Capture the cell that displays the provided text and extract its [x, y] central coordinate. 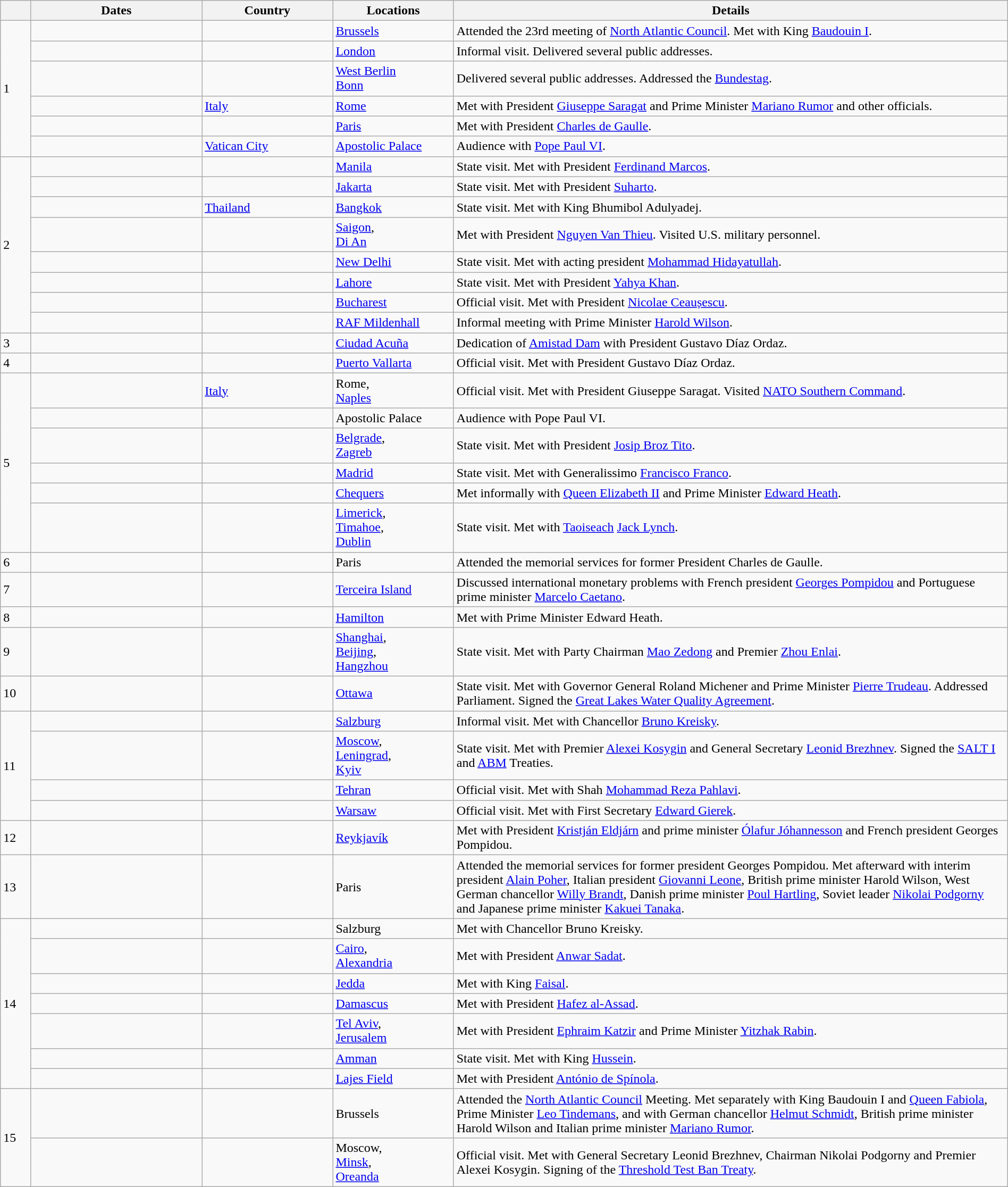
Tehran [393, 790]
Met with President Charles de Gaulle. [730, 126]
13 [16, 887]
Attended the 23rd meeting of North Atlantic Council. Met with King Baudouin I. [730, 31]
London [393, 51]
Met with President Hafez al-Assad. [730, 1004]
Bucharest [393, 303]
Locations [393, 11]
State visit. Met with President Josip Broz Tito. [730, 446]
5 [16, 463]
Cairo,Alexandria [393, 956]
6 [16, 562]
Met with Prime Minister Edward Heath. [730, 617]
Met with President Anwar Sadat. [730, 956]
Attended the memorial services for former President Charles de Gaulle. [730, 562]
Met with Chancellor Bruno Kreisky. [730, 929]
Thailand [267, 207]
State visit. Met with President Suharto. [730, 187]
State visit. Met with President Yahya Khan. [730, 282]
State visit. Met with President Ferdinand Marcos. [730, 166]
Met with President Ephraim Katzir and Prime Minister Yitzhak Rabin. [730, 1031]
Ciudad Acuña [393, 343]
Met informally with Queen Elizabeth II and Prime Minister Edward Heath. [730, 493]
10 [16, 693]
Madrid [393, 473]
Country [267, 11]
Vatican City [267, 146]
Manila [393, 166]
Jakarta [393, 187]
1 [16, 88]
Informal meeting with Prime Minister Harold Wilson. [730, 323]
4 [16, 363]
State visit. Met with Taoiseach Jack Lynch. [730, 528]
Amman [393, 1058]
7 [16, 589]
State visit. Met with Premier Alexei Kosygin and General Secretary Leonid Brezhnev. Signed the SALT I and ABM Treaties. [730, 756]
11 [16, 765]
Terceira Island [393, 589]
RAF Mildenhall [393, 323]
Met with President Kristján Eldjárn and prime minister Ólafur Jóhannesson and French president Georges Pompidou. [730, 838]
Details [730, 11]
Rome,Naples [393, 390]
Official visit. Met with President Nicolae Ceaușescu. [730, 303]
Bangkok [393, 207]
8 [16, 617]
Met with President António de Spínola. [730, 1079]
Informal visit. Delivered several public addresses. [730, 51]
West BerlinBonn [393, 79]
Discussed international monetary problems with French president Georges Pompidou and Portuguese prime minister Marcelo Caetano. [730, 589]
Rome [393, 106]
2 [16, 245]
State visit. Met with Party Chairman Mao Zedong and Premier Zhou Enlai. [730, 651]
Delivered several public addresses. Addressed the Bundestag. [730, 79]
14 [16, 1004]
Lahore [393, 282]
New Delhi [393, 262]
Ottawa [393, 693]
12 [16, 838]
Shanghai,Beijing,Hangzhou [393, 651]
Damascus [393, 1004]
9 [16, 651]
Dates [116, 11]
Official visit. Met with First Secretary Edward Gierek. [730, 810]
Reykjavík [393, 838]
Tel Aviv,Jerusalem [393, 1031]
Puerto Vallarta [393, 363]
State visit. Met with King Bhumibol Adulyadej. [730, 207]
15 [16, 1138]
Met with President Nguyen Van Thieu. Visited U.S. military personnel. [730, 234]
Moscow,Minsk,Oreanda [393, 1162]
Belgrade,Zagreb [393, 446]
Warsaw [393, 810]
3 [16, 343]
Dedication of Amistad Dam with President Gustavo Díaz Ordaz. [730, 343]
Jedda [393, 983]
State visit. Met with acting president Mohammad Hidayatullah. [730, 262]
Hamilton [393, 617]
Moscow,Leningrad,Kyiv [393, 756]
Official visit. Met with Shah Mohammad Reza Pahlavi. [730, 790]
Met with President Giuseppe Saragat and Prime Minister Mariano Rumor and other officials. [730, 106]
Limerick,Timahoe,Dublin [393, 528]
Official visit. Met with President Giuseppe Saragat. Visited NATO Southern Command. [730, 390]
Informal visit. Met with Chancellor Bruno Kreisky. [730, 721]
Lajes Field [393, 1079]
Official visit. Met with President Gustavo Díaz Ordaz. [730, 363]
State visit. Met with King Hussein. [730, 1058]
Chequers [393, 493]
Met with King Faisal. [730, 983]
Saigon,Di An [393, 234]
State visit. Met with Generalissimo Francisco Franco. [730, 473]
